Detect which cell encompasses the target text, then output its [X, Y] center coordinate. 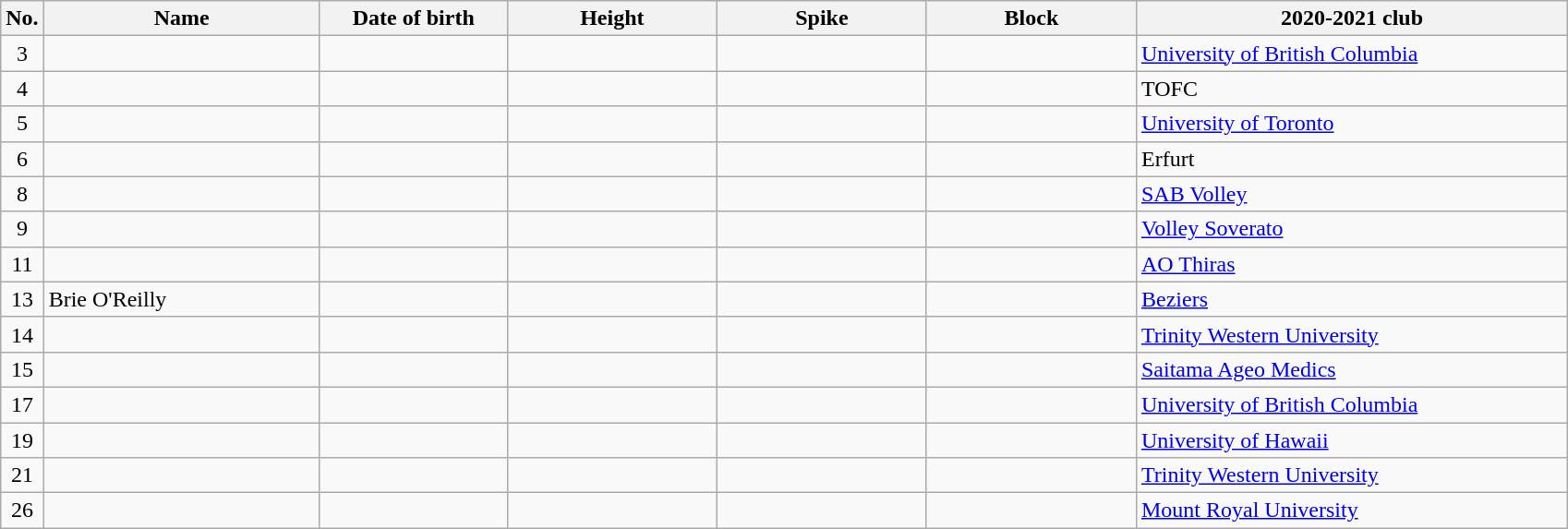
5 [22, 124]
Saitama Ageo Medics [1352, 369]
Mount Royal University [1352, 511]
Erfurt [1352, 159]
15 [22, 369]
No. [22, 18]
21 [22, 475]
AO Thiras [1352, 264]
19 [22, 440]
Height [611, 18]
University of Toronto [1352, 124]
26 [22, 511]
17 [22, 404]
14 [22, 334]
Name [181, 18]
University of Hawaii [1352, 440]
13 [22, 299]
11 [22, 264]
Block [1031, 18]
4 [22, 89]
3 [22, 54]
SAB Volley [1352, 194]
Beziers [1352, 299]
Spike [822, 18]
8 [22, 194]
Date of birth [414, 18]
Volley Soverato [1352, 229]
Brie O'Reilly [181, 299]
2020-2021 club [1352, 18]
9 [22, 229]
6 [22, 159]
TOFC [1352, 89]
